Return (X, Y) of the center of cell containing provided text 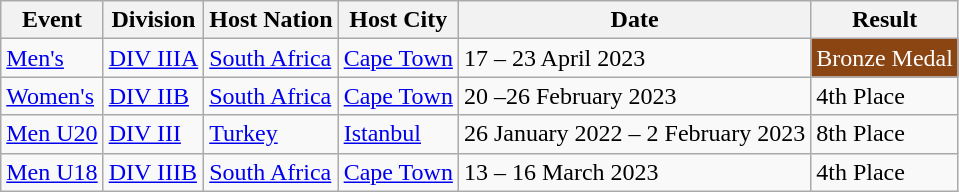
Event (52, 20)
Division (154, 20)
DIV IIIB (154, 172)
Turkey (271, 134)
20 –26 February 2023 (634, 96)
26 January 2022 – 2 February 2023 (634, 134)
Date (634, 20)
DIV III (154, 134)
Istanbul (398, 134)
17 – 23 April 2023 (634, 58)
DIV IIIA (154, 58)
Bronze Medal (885, 58)
Men's (52, 58)
Result (885, 20)
13 – 16 March 2023 (634, 172)
DIV IIB (154, 96)
Men U20 (52, 134)
Host Nation (271, 20)
Women's (52, 96)
Host City (398, 20)
8th Place (885, 134)
Men U18 (52, 172)
